Determine the (x, y) coordinate at the center of the cell enclosing the given text.  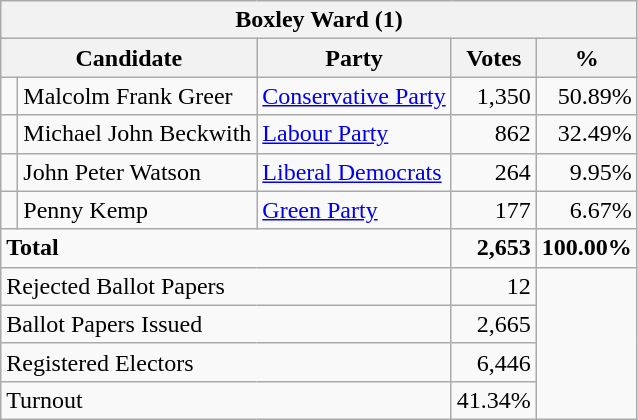
6.67% (586, 210)
Rejected Ballot Papers (226, 286)
Turnout (226, 400)
862 (494, 134)
Boxley Ward (1) (320, 20)
Registered Electors (226, 362)
Malcolm Frank Greer (138, 96)
2,653 (494, 248)
9.95% (586, 172)
264 (494, 172)
41.34% (494, 400)
1,350 (494, 96)
Michael John Beckwith (138, 134)
% (586, 58)
Ballot Papers Issued (226, 324)
50.89% (586, 96)
Green Party (354, 210)
2,665 (494, 324)
Candidate (129, 58)
Votes (494, 58)
Party (354, 58)
Total (226, 248)
12 (494, 286)
100.00% (586, 248)
Labour Party (354, 134)
Liberal Democrats (354, 172)
Conservative Party (354, 96)
6,446 (494, 362)
Penny Kemp (138, 210)
177 (494, 210)
John Peter Watson (138, 172)
32.49% (586, 134)
